Determine the [X, Y] coordinate at the center of the cell enclosing the given text.  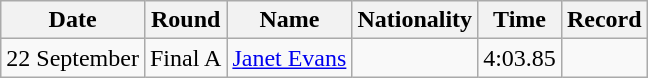
Date [73, 20]
22 September [73, 58]
Nationality [415, 20]
Round [185, 20]
Time [520, 20]
Final A [185, 58]
Name [290, 20]
4:03.85 [520, 58]
Janet Evans [290, 58]
Record [604, 20]
